Detect which cell encompasses the target text, then output its [x, y] center coordinate. 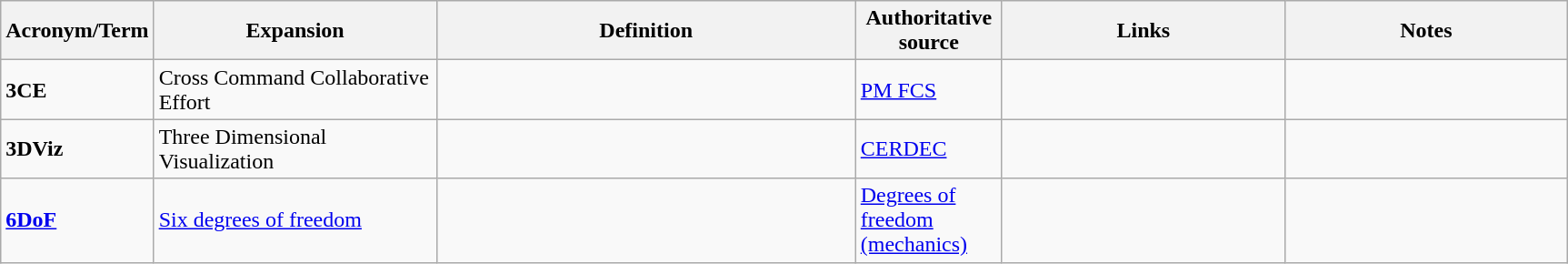
6DoF [77, 220]
Cross Command Collaborative Effort [295, 89]
Definition [645, 31]
Six degrees of freedom [295, 220]
Three Dimensional Visualization [295, 149]
Authoritative source [929, 31]
3CE [77, 89]
Degrees of freedom (mechanics) [929, 220]
Expansion [295, 31]
Acronym/Term [77, 31]
PM FCS [929, 89]
3DViz [77, 149]
Notes [1425, 31]
Links [1144, 31]
CERDEC [929, 149]
